Search for the cell housing the specified text and yield its [X, Y] center coordinate. 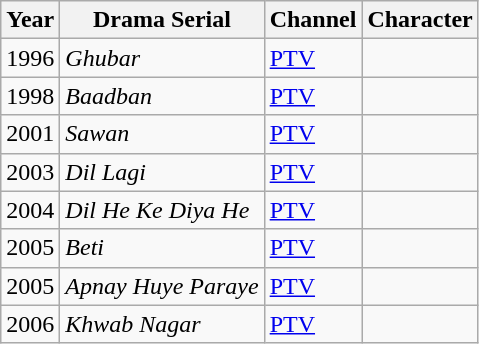
Character [420, 20]
Beti [162, 248]
2004 [30, 210]
Sawan [162, 134]
2006 [30, 324]
Baadban [162, 96]
Drama Serial [162, 20]
Apnay Huye Paraye [162, 286]
Dil Lagi [162, 172]
Khwab Nagar [162, 324]
1998 [30, 96]
Ghubar [162, 58]
2003 [30, 172]
1996 [30, 58]
Dil He Ke Diya He [162, 210]
Year [30, 20]
Channel [313, 20]
2001 [30, 134]
